Provide the (X, Y) coordinate of the cell's center where the given text is located.  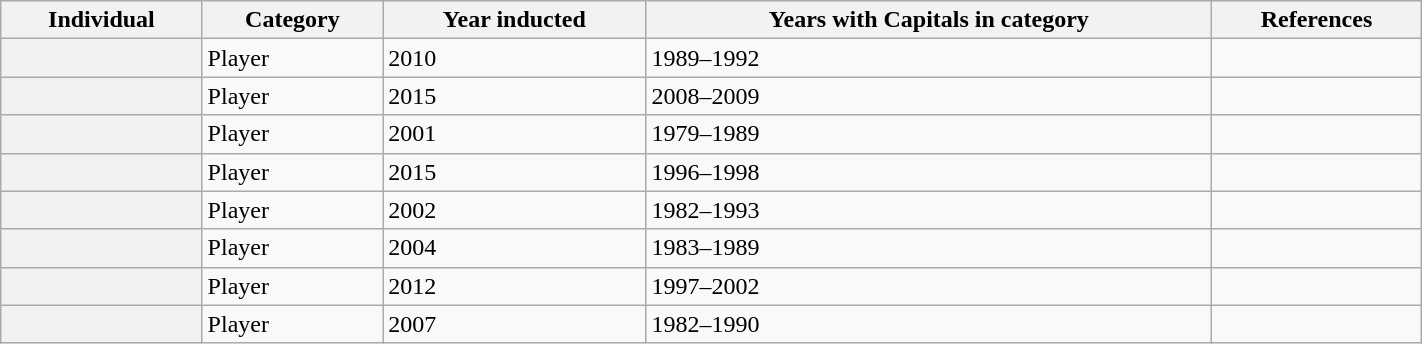
References (1317, 20)
2010 (514, 58)
Year inducted (514, 20)
1997–2002 (929, 286)
2001 (514, 134)
Individual (102, 20)
Category (292, 20)
2002 (514, 210)
1983–1989 (929, 248)
1989–1992 (929, 58)
2012 (514, 286)
1996–1998 (929, 172)
2007 (514, 324)
Years with Capitals in category (929, 20)
1979–1989 (929, 134)
2008–2009 (929, 96)
1982–1990 (929, 324)
1982–1993 (929, 210)
2004 (514, 248)
